Identify which cell holds the provided text, then report its (x, y) central coordinate. 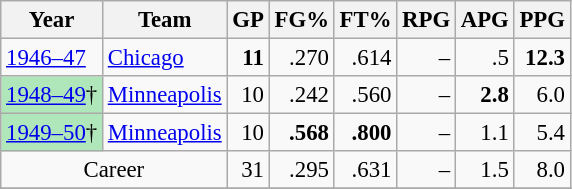
.5 (484, 58)
Chicago (164, 58)
1949–50† (52, 133)
.800 (366, 133)
1948–49† (52, 95)
.560 (366, 95)
8.0 (542, 170)
Year (52, 20)
.614 (366, 58)
FT% (366, 20)
1.5 (484, 170)
31 (248, 170)
GP (248, 20)
2.8 (484, 95)
Team (164, 20)
5.4 (542, 133)
.631 (366, 170)
11 (248, 58)
RPG (426, 20)
1946–47 (52, 58)
Career (114, 170)
.295 (302, 170)
1.1 (484, 133)
.568 (302, 133)
FG% (302, 20)
.270 (302, 58)
.242 (302, 95)
PPG (542, 20)
APG (484, 20)
6.0 (542, 95)
12.3 (542, 58)
